Search for the cell housing the specified text and yield its [X, Y] center coordinate. 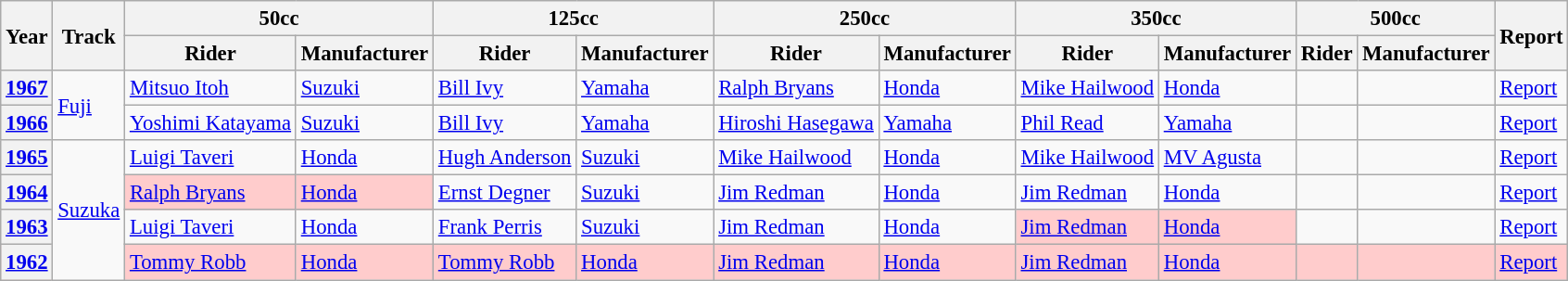
1964 [27, 193]
Year [27, 35]
Frank Perris [505, 227]
Hugh Anderson [505, 158]
Mitsuo Itoh [211, 88]
Suzuka [89, 210]
MV Agusta [1227, 158]
1967 [27, 88]
Fuji [89, 106]
Phil Read [1087, 123]
250cc [865, 19]
Hiroshi Hasegawa [796, 123]
1963 [27, 227]
50cc [280, 19]
Track [89, 35]
Yoshimi Katayama [211, 123]
1966 [27, 123]
Ernst Degner [505, 193]
1965 [27, 158]
350cc [1156, 19]
500cc [1396, 19]
1962 [27, 262]
125cc [574, 19]
